Provide the [x, y] coordinate of the cell's center where the given text is located.  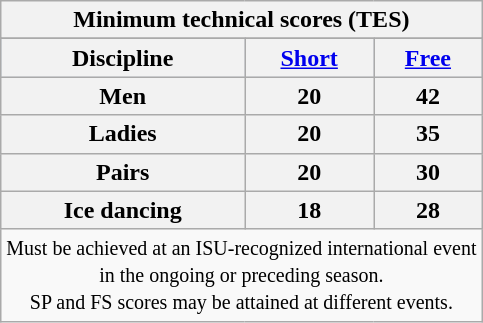
Men [123, 96]
42 [428, 96]
18 [310, 210]
Pairs [123, 172]
Free [428, 58]
Must be achieved at an ISU-recognized international event in the ongoing or preceding season. SP and FS scores may be attained at different events. [242, 275]
30 [428, 172]
35 [428, 134]
Short [310, 58]
Ladies [123, 134]
Discipline [123, 58]
Ice dancing [123, 210]
28 [428, 210]
Minimum technical scores (TES) [242, 20]
